For the text-containing cell, return its midpoint in [X, Y] coordinate format. 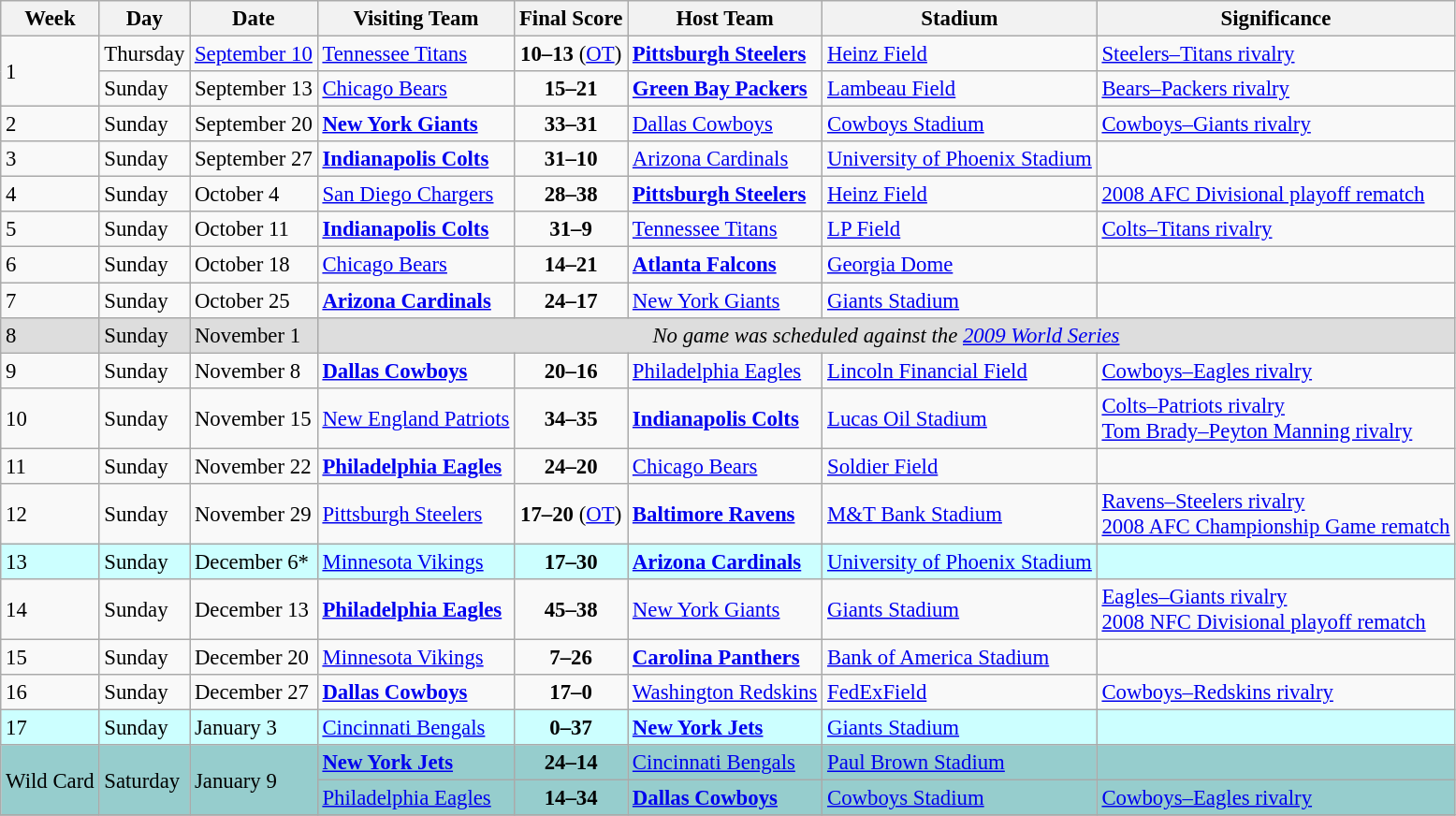
14–21 [571, 265]
Final Score [571, 19]
November 29 [254, 515]
Thursday [144, 54]
October 25 [254, 300]
Colts–Patriots rivalryTom Brady–Peyton Manning rivalry [1276, 417]
7 [51, 300]
January 3 [254, 728]
3 [51, 159]
11 [51, 466]
Steelers–Titans rivalry [1276, 54]
December 6* [254, 561]
24–17 [571, 300]
No game was scheduled against the 2009 World Series [886, 335]
17 [51, 728]
October 18 [254, 265]
Date [254, 19]
October 11 [254, 229]
Day [144, 19]
10 [51, 417]
FedExField [960, 692]
4 [51, 195]
September 20 [254, 124]
Lambeau Field [960, 89]
Soldier Field [960, 466]
December 27 [254, 692]
Ravens–Steelers rivalry2008 AFC Championship Game rematch [1276, 515]
Lincoln Financial Field [960, 371]
15–21 [571, 89]
17–0 [571, 692]
0–37 [571, 728]
Lucas Oil Stadium [960, 417]
Eagles–Giants rivalry2008 NFC Divisional playoff rematch [1276, 610]
17–20 (OT) [571, 515]
Cowboys–Redskins rivalry [1276, 692]
33–31 [571, 124]
2008 AFC Divisional playoff rematch [1276, 195]
San Diego Chargers [415, 195]
12 [51, 515]
9 [51, 371]
Saturday [144, 780]
6 [51, 265]
2 [51, 124]
Significance [1276, 19]
Colts–Titans rivalry [1276, 229]
5 [51, 229]
17–30 [571, 561]
31–9 [571, 229]
15 [51, 657]
September 10 [254, 54]
LP Field [960, 229]
November 8 [254, 371]
1 [51, 71]
Georgia Dome [960, 265]
Paul Brown Stadium [960, 763]
October 4 [254, 195]
31–10 [571, 159]
Bank of America Stadium [960, 657]
November 1 [254, 335]
10–13 (OT) [571, 54]
Wild Card [51, 780]
M&T Bank Stadium [960, 515]
Washington Redskins [725, 692]
14 [51, 610]
September 27 [254, 159]
Carolina Panthers [725, 657]
January 9 [254, 780]
Visiting Team [415, 19]
20–16 [571, 371]
November 22 [254, 466]
Host Team [725, 19]
13 [51, 561]
Baltimore Ravens [725, 515]
Green Bay Packers [725, 89]
14–34 [571, 798]
December 13 [254, 610]
Atlanta Falcons [725, 265]
Bears–Packers rivalry [1276, 89]
24–14 [571, 763]
45–38 [571, 610]
December 20 [254, 657]
New England Patriots [415, 417]
24–20 [571, 466]
8 [51, 335]
16 [51, 692]
Stadium [960, 19]
28–38 [571, 195]
Cowboys–Giants rivalry [1276, 124]
September 13 [254, 89]
34–35 [571, 417]
November 15 [254, 417]
7–26 [571, 657]
Week [51, 19]
